Identify which cell holds the provided text, then report its (X, Y) central coordinate. 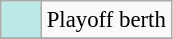
Playoff berth (106, 20)
